Detect which cell encompasses the target text, then output its [X, Y] center coordinate. 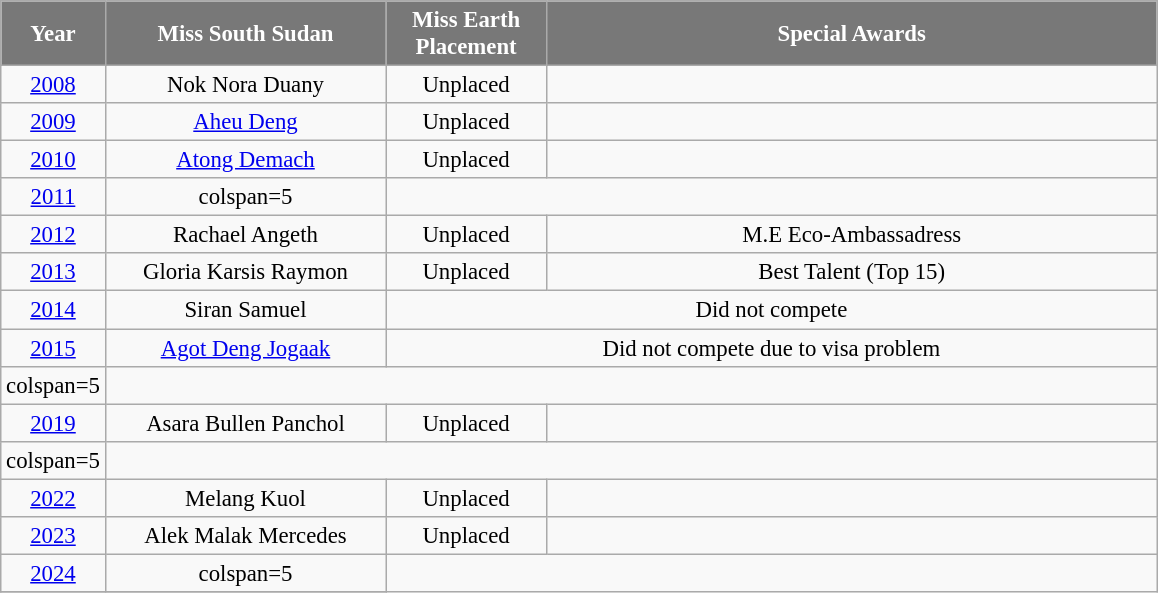
Did not compete [772, 310]
Aheu Deng [246, 122]
Alek Malak Mercedes [246, 536]
M.E Eco-Ambassadress [852, 235]
Melang Kuol [246, 498]
2013 [53, 273]
Asara Bullen Panchol [246, 423]
Miss South Sudan [246, 34]
Rachael Angeth [246, 235]
2022 [53, 498]
Best Talent (Top 15) [852, 273]
Did not compete due to visa problem [772, 348]
Nok Nora Duany [246, 85]
2023 [53, 536]
Agot Deng Jogaak [246, 348]
2009 [53, 122]
Atong Demach [246, 160]
2015 [53, 348]
2010 [53, 160]
Gloria Karsis Raymon [246, 273]
2011 [53, 197]
2012 [53, 235]
2024 [53, 573]
2014 [53, 310]
Year [53, 34]
2019 [53, 423]
2008 [53, 85]
Special Awards [852, 34]
Miss Earth Placement [466, 34]
Siran Samuel [246, 310]
